Capture the cell that displays the provided text and extract its (x, y) central coordinate. 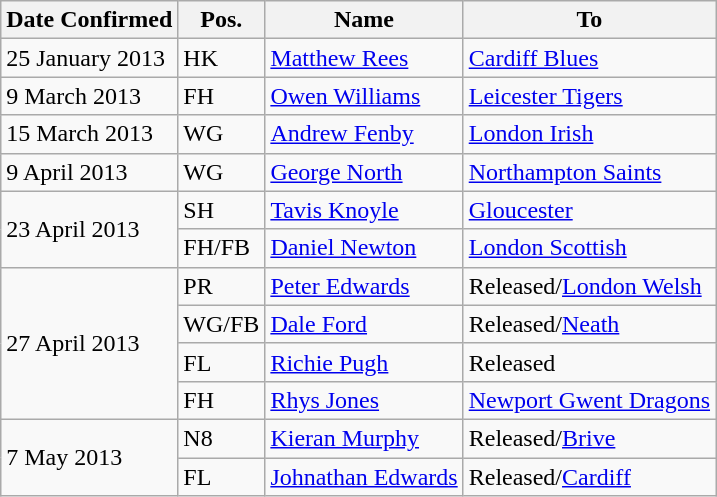
23 April 2013 (90, 229)
George North (364, 172)
Owen Williams (364, 96)
9 April 2013 (90, 172)
Daniel Newton (364, 248)
Pos. (222, 20)
London Irish (589, 134)
N8 (222, 438)
Kieran Murphy (364, 438)
27 April 2013 (90, 343)
Gloucester (589, 210)
15 March 2013 (90, 134)
7 May 2013 (90, 457)
Johnathan Edwards (364, 477)
Northampton Saints (589, 172)
PR (222, 286)
Released/Brive (589, 438)
Released/Cardiff (589, 477)
9 March 2013 (90, 96)
Newport Gwent Dragons (589, 400)
Date Confirmed (90, 20)
Leicester Tigers (589, 96)
Tavis Knoyle (364, 210)
Andrew Fenby (364, 134)
Rhys Jones (364, 400)
Richie Pugh (364, 362)
Released/London Welsh (589, 286)
25 January 2013 (90, 58)
Released (589, 362)
WG/FB (222, 324)
London Scottish (589, 248)
Released/Neath (589, 324)
SH (222, 210)
Dale Ford (364, 324)
Cardiff Blues (589, 58)
Name (364, 20)
Matthew Rees (364, 58)
To (589, 20)
HK (222, 58)
Peter Edwards (364, 286)
FH/FB (222, 248)
